Determine the (X, Y) coordinate at the center of the cell enclosing the given text.  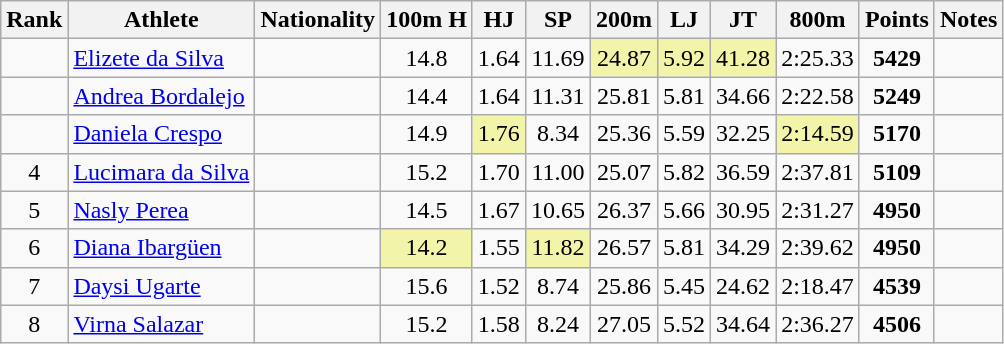
5.82 (684, 172)
Nasly Perea (162, 210)
14.2 (427, 248)
30.95 (744, 210)
11.69 (558, 58)
11.82 (558, 248)
Rank (34, 20)
4 (34, 172)
Daysi Ugarte (162, 286)
2:36.27 (818, 324)
34.29 (744, 248)
Notes (968, 20)
24.87 (624, 58)
Athlete (162, 20)
14.4 (427, 96)
Nationality (318, 20)
Daniela Crespo (162, 134)
8.24 (558, 324)
1.67 (498, 210)
2:18.47 (818, 286)
5249 (896, 96)
200m (624, 20)
34.66 (744, 96)
8.74 (558, 286)
15.6 (427, 286)
100m H (427, 20)
11.00 (558, 172)
34.64 (744, 324)
SP (558, 20)
41.28 (744, 58)
2:37.81 (818, 172)
5429 (896, 58)
36.59 (744, 172)
14.8 (427, 58)
HJ (498, 20)
32.25 (744, 134)
7 (34, 286)
25.81 (624, 96)
11.31 (558, 96)
1.76 (498, 134)
5.92 (684, 58)
Andrea Bordalejo (162, 96)
1.52 (498, 286)
26.37 (624, 210)
1.55 (498, 248)
6 (34, 248)
4539 (896, 286)
8 (34, 324)
800m (818, 20)
Virna Salazar (162, 324)
14.5 (427, 210)
5170 (896, 134)
25.07 (624, 172)
5 (34, 210)
Diana Ibargüen (162, 248)
27.05 (624, 324)
8.34 (558, 134)
JT (744, 20)
25.36 (624, 134)
LJ (684, 20)
14.9 (427, 134)
4506 (896, 324)
2:22.58 (818, 96)
2:31.27 (818, 210)
2:14.59 (818, 134)
Elizete da Silva (162, 58)
26.57 (624, 248)
5.52 (684, 324)
5.59 (684, 134)
1.58 (498, 324)
24.62 (744, 286)
5.45 (684, 286)
25.86 (624, 286)
Points (896, 20)
5109 (896, 172)
2:25.33 (818, 58)
10.65 (558, 210)
2:39.62 (818, 248)
5.66 (684, 210)
Lucimara da Silva (162, 172)
1.70 (498, 172)
